Output the [X, Y] coordinate of the center of the cell containing the given text.  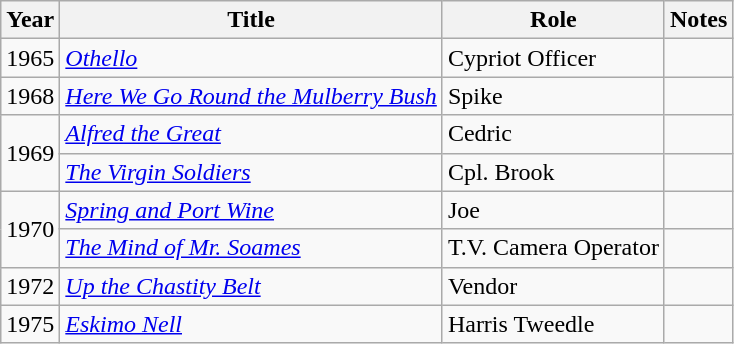
1970 [30, 229]
Cedric [553, 134]
1975 [30, 324]
Alfred the Great [252, 134]
The Virgin Soldiers [252, 172]
Notes [698, 20]
Here We Go Round the Mulberry Bush [252, 96]
Spike [553, 96]
1965 [30, 58]
Year [30, 20]
Othello [252, 58]
Role [553, 20]
Cypriot Officer [553, 58]
T.V. Camera Operator [553, 248]
The Mind of Mr. Soames [252, 248]
1968 [30, 96]
1972 [30, 286]
Vendor [553, 286]
1969 [30, 153]
Harris Tweedle [553, 324]
Title [252, 20]
Cpl. Brook [553, 172]
Joe [553, 210]
Up the Chastity Belt [252, 286]
Eskimo Nell [252, 324]
Spring and Port Wine [252, 210]
